Locate the cell with the specified text and output its [x, y] center coordinate. 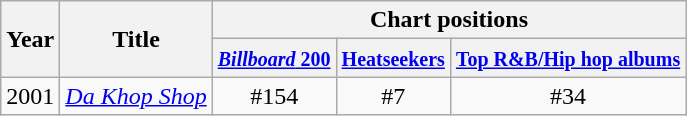
Year [30, 39]
#154 [274, 96]
Heatseekers [393, 58]
Da Khop Shop [136, 96]
2001 [30, 96]
Chart positions [448, 20]
#7 [393, 96]
Billboard 200 [274, 58]
Title [136, 39]
Top R&B/Hip hop albums [568, 58]
#34 [568, 96]
